Capture the cell that displays the provided text and extract its [X, Y] central coordinate. 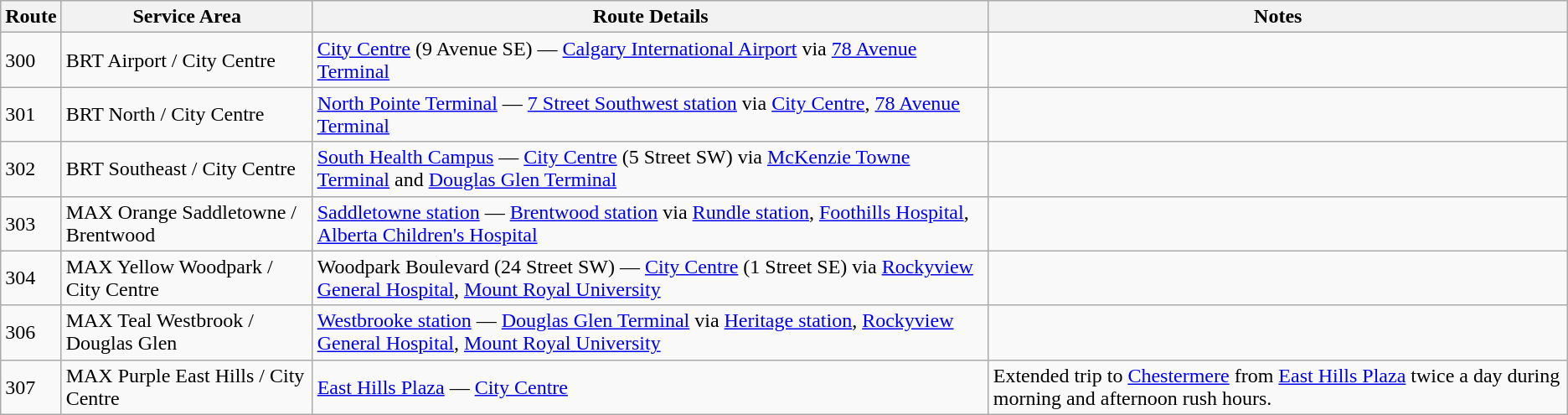
Woodpark Boulevard (24 Street SW) — City Centre (1 Street SE) via Rockyview General Hospital, Mount Royal University [650, 278]
South Health Campus — City Centre (5 Street SW) via McKenzie Towne Terminal and Douglas Glen Terminal [650, 169]
303 [31, 223]
MAX Orange Saddletowne / Brentwood [187, 223]
MAX Teal Westbrook / Douglas Glen [187, 332]
City Centre (9 Avenue SE) — Calgary International Airport via 78 Avenue Terminal [650, 60]
Route [31, 17]
302 [31, 169]
306 [31, 332]
Notes [1278, 17]
Westbrooke station — Douglas Glen Terminal via Heritage station, Rockyview General Hospital, Mount Royal University [650, 332]
Saddletowne station — Brentwood station via Rundle station, Foothills Hospital, Alberta Children's Hospital [650, 223]
300 [31, 60]
Service Area [187, 17]
BRT Southeast / City Centre [187, 169]
307 [31, 387]
BRT North / City Centre [187, 114]
East Hills Plaza — City Centre [650, 387]
MAX Yellow Woodpark / City Centre [187, 278]
North Pointe Terminal — 7 Street Southwest station via City Centre, 78 Avenue Terminal [650, 114]
304 [31, 278]
301 [31, 114]
MAX Purple East Hills / City Centre [187, 387]
Route Details [650, 17]
Extended trip to Chestermere from East Hills Plaza twice a day during morning and afternoon rush hours. [1278, 387]
BRT Airport / City Centre [187, 60]
